Find where the given text appears and provide that cell's center as (x, y) coordinate. 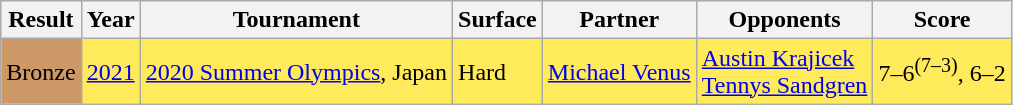
Opponents (784, 20)
Hard (498, 72)
2021 (110, 72)
Tournament (296, 20)
Michael Venus (619, 72)
Surface (498, 20)
Score (942, 20)
Year (110, 20)
Partner (619, 20)
Austin Krajicek Tennys Sandgren (784, 72)
2020 Summer Olympics, Japan (296, 72)
Bronze (41, 72)
Result (41, 20)
7–6(7–3), 6–2 (942, 72)
